Determine the (x, y) coordinate at the center of the cell enclosing the given text.  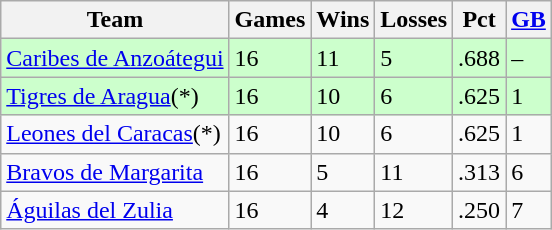
.313 (480, 172)
Wins (343, 20)
.688 (480, 58)
Games (270, 20)
7 (529, 210)
4 (343, 210)
Team (115, 20)
Caribes de Anzoátegui (115, 58)
Tigres de Aragua(*) (115, 96)
Bravos de Margarita (115, 172)
Águilas del Zulia (115, 210)
.250 (480, 210)
Losses (414, 20)
12 (414, 210)
– (529, 58)
Pct (480, 20)
Leones del Caracas(*) (115, 134)
GB (529, 20)
